From the cell containing the given text, extract its center point as (X, Y) coordinate. 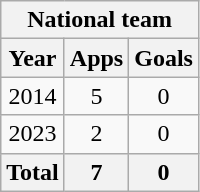
7 (96, 172)
2014 (33, 96)
Goals (164, 58)
Total (33, 172)
2 (96, 134)
Year (33, 58)
2023 (33, 134)
Apps (96, 58)
National team (100, 20)
5 (96, 96)
